Return (X, Y) of the center of cell containing provided text 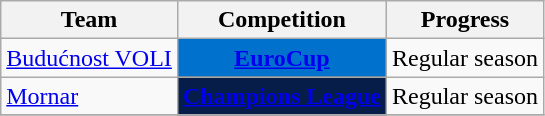
Team (90, 20)
Champions League (282, 96)
Budućnost VOLI (90, 58)
Progress (464, 20)
Mornar (90, 96)
Competition (282, 20)
EuroCup (282, 58)
